Find where the given text appears and provide that cell's center as (x, y) coordinate. 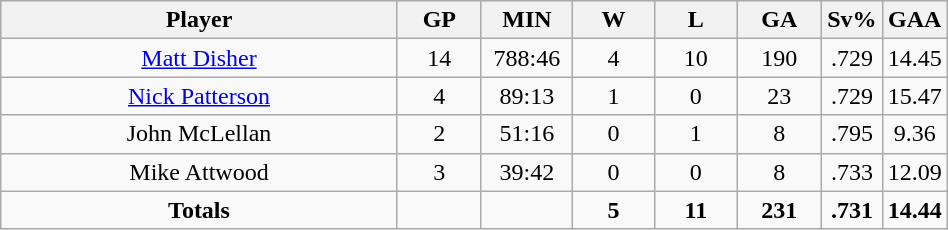
W (613, 20)
Mike Attwood (199, 172)
John McLellan (199, 134)
3 (439, 172)
14 (439, 58)
.795 (852, 134)
15.47 (914, 96)
14.44 (914, 210)
.731 (852, 210)
2 (439, 134)
GP (439, 20)
11 (696, 210)
190 (780, 58)
Nick Patterson (199, 96)
9.36 (914, 134)
89:13 (526, 96)
Sv% (852, 20)
Player (199, 20)
14.45 (914, 58)
51:16 (526, 134)
231 (780, 210)
MIN (526, 20)
5 (613, 210)
23 (780, 96)
788:46 (526, 58)
GA (780, 20)
10 (696, 58)
L (696, 20)
12.09 (914, 172)
Totals (199, 210)
39:42 (526, 172)
Matt Disher (199, 58)
GAA (914, 20)
.733 (852, 172)
